Detect which cell encompasses the target text, then output its [x, y] center coordinate. 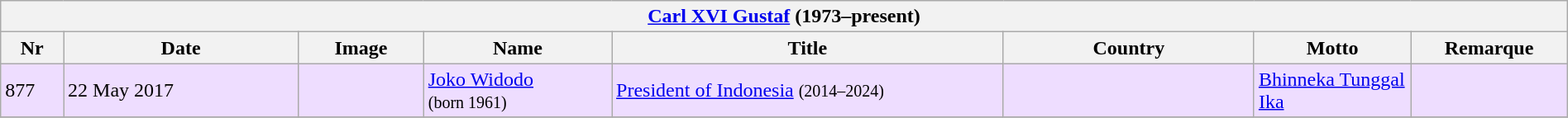
Image [361, 48]
Nr [32, 48]
Carl XVI Gustaf (1973–present) [784, 17]
Joko Widodo(born 1961) [518, 91]
President of Indonesia (2014–2024) [808, 91]
Name [518, 48]
Motto [1331, 48]
Date [181, 48]
Bhinneka Tunggal Ika [1331, 91]
Country [1128, 48]
22 May 2017 [181, 91]
877 [32, 91]
Title [808, 48]
Remarque [1489, 48]
